Detect which cell encompasses the target text, then output its [x, y] center coordinate. 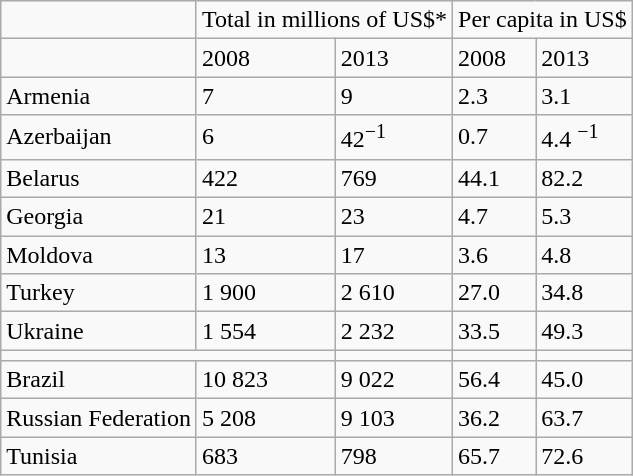
34.8 [584, 293]
Total in millions of US$* [324, 20]
4.4 −1 [584, 138]
0.7 [494, 138]
6 [266, 138]
5.3 [584, 217]
Georgia [99, 217]
42−1 [394, 138]
4.8 [584, 255]
45.0 [584, 380]
3.1 [584, 96]
2 610 [394, 293]
2.3 [494, 96]
Moldova [99, 255]
683 [266, 456]
23 [394, 217]
Per capita in US$ [543, 20]
1 554 [266, 331]
Ukraine [99, 331]
9 [394, 96]
10 823 [266, 380]
56.4 [494, 380]
9 103 [394, 418]
Armenia [99, 96]
Turkey [99, 293]
2 232 [394, 331]
9 022 [394, 380]
Belarus [99, 178]
798 [394, 456]
Tunisia [99, 456]
422 [266, 178]
5 208 [266, 418]
36.2 [494, 418]
44.1 [494, 178]
4.7 [494, 217]
21 [266, 217]
33.5 [494, 331]
17 [394, 255]
82.2 [584, 178]
Russian Federation [99, 418]
27.0 [494, 293]
7 [266, 96]
1 900 [266, 293]
769 [394, 178]
63.7 [584, 418]
49.3 [584, 331]
72.6 [584, 456]
13 [266, 255]
3.6 [494, 255]
Azerbaijan [99, 138]
Brazil [99, 380]
65.7 [494, 456]
